For the text-containing cell, return its midpoint in (X, Y) coordinate format. 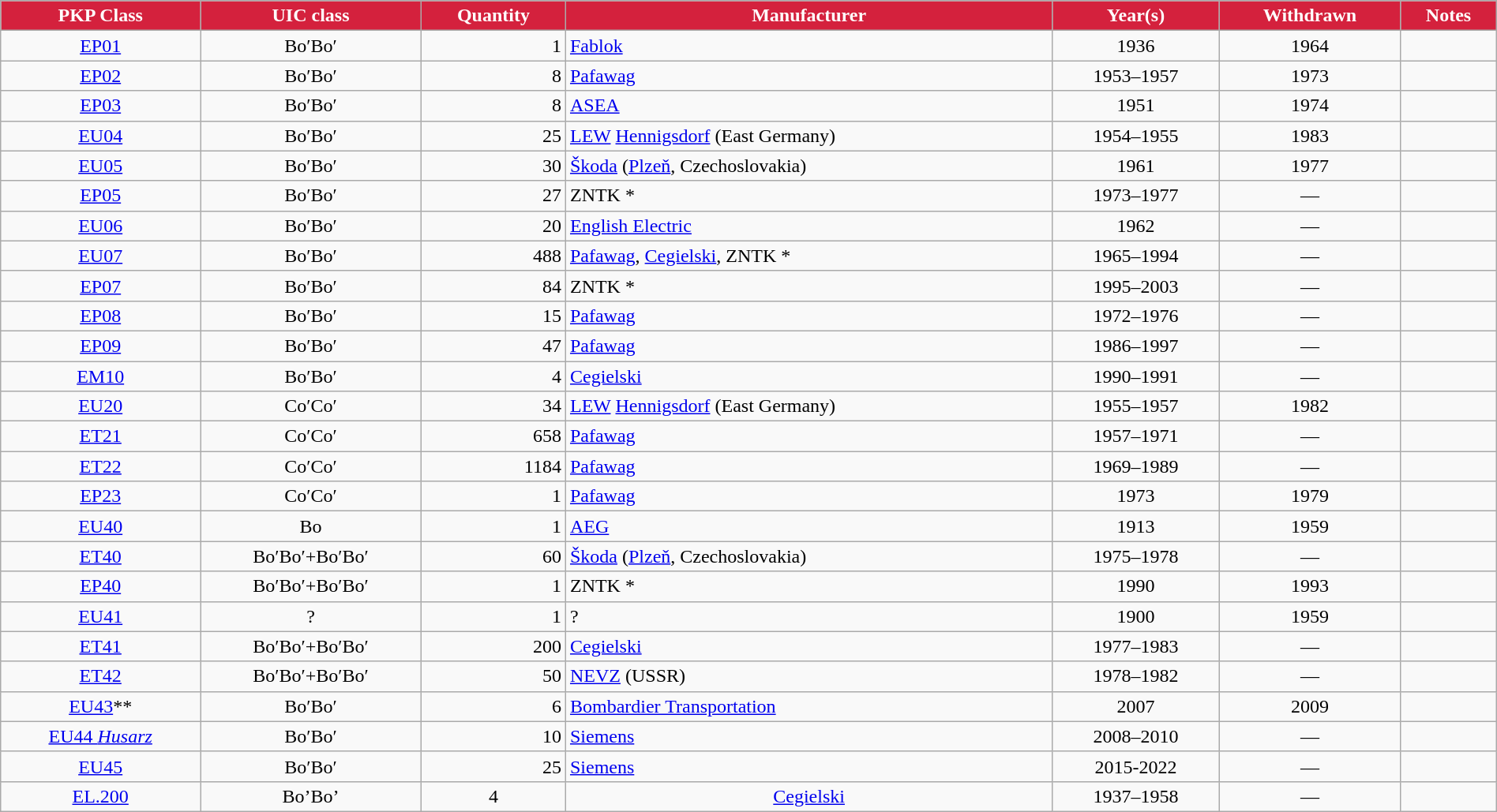
Withdrawn (1310, 16)
1974 (1310, 106)
1955–1957 (1135, 406)
AEG (809, 526)
Pafawag, Cegielski, ZNTK * (809, 256)
20 (493, 226)
ET40 (101, 556)
Year(s) (1135, 16)
ASEA (809, 106)
Bo (311, 526)
15 (493, 316)
EP01 (101, 46)
Fablok (809, 46)
Notes (1448, 16)
ET42 (101, 676)
1979 (1310, 496)
1982 (1310, 406)
1936 (1135, 46)
EU41 (101, 616)
EP07 (101, 286)
EU43** (101, 706)
EP08 (101, 316)
EP40 (101, 586)
NEVZ (USSR) (809, 676)
EP09 (101, 346)
1986–1997 (1135, 346)
2015-2022 (1135, 766)
UIC class (311, 16)
EU06 (101, 226)
ET41 (101, 646)
1900 (1135, 616)
1184 (493, 466)
84 (493, 286)
1990 (1135, 586)
6 (493, 706)
English Electric (809, 226)
ET22 (101, 466)
10 (493, 736)
1995–2003 (1135, 286)
EP23 (101, 496)
EP02 (101, 76)
1973–1977 (1135, 196)
2008–2010 (1135, 736)
ET21 (101, 436)
Manufacturer (809, 16)
PKP Class (101, 16)
27 (493, 196)
1953–1957 (1135, 76)
1977 (1310, 166)
EP05 (101, 196)
EU45 (101, 766)
1975–1978 (1135, 556)
1983 (1310, 136)
1913 (1135, 526)
1990–1991 (1135, 376)
50 (493, 676)
Bo’Bo’ (311, 796)
1961 (1135, 166)
488 (493, 256)
EL.200 (101, 796)
1957–1971 (1135, 436)
658 (493, 436)
EU40 (101, 526)
47 (493, 346)
200 (493, 646)
1969–1989 (1135, 466)
60 (493, 556)
1993 (1310, 586)
2009 (1310, 706)
EM10 (101, 376)
EU04 (101, 136)
1972–1976 (1135, 316)
EU44 Husarz (101, 736)
EU05 (101, 166)
1962 (1135, 226)
1964 (1310, 46)
EU07 (101, 256)
1937–1958 (1135, 796)
Quantity (493, 16)
34 (493, 406)
1954–1955 (1135, 136)
1951 (1135, 106)
30 (493, 166)
EP03 (101, 106)
1965–1994 (1135, 256)
1977–1983 (1135, 646)
EU20 (101, 406)
1978–1982 (1135, 676)
2007 (1135, 706)
Bombardier Transportation (809, 706)
